Return [X, Y] of the center of cell containing provided text 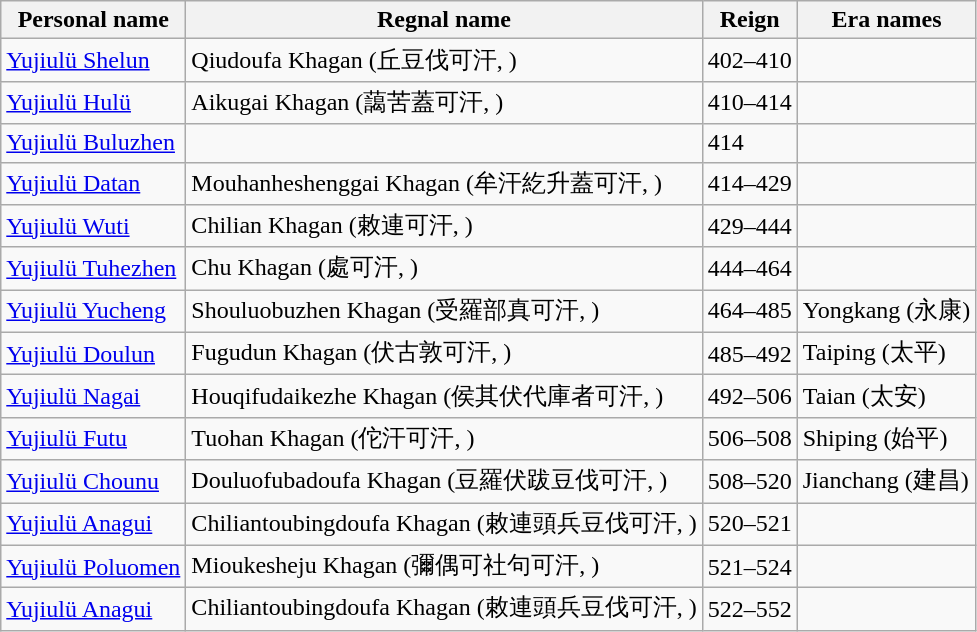
Era names [886, 20]
521–524 [750, 566]
508–520 [750, 482]
Yujiulü Doulun [94, 354]
Yujiulü Poluomen [94, 566]
Douluofubadoufa Khagan (豆羅伏跋豆伐可汗, ) [444, 482]
Tuohan Khagan (佗汗可汗, ) [444, 438]
410–414 [750, 102]
506–508 [750, 438]
Qiudoufa Khagan (丘豆伐可汗, ) [444, 60]
Regnal name [444, 20]
Taian (太安) [886, 396]
Mouhanheshenggai Khagan (牟汗紇升蓋可汗, ) [444, 184]
Chilian Khagan (敕連可汗, ) [444, 226]
Yongkang (永康) [886, 312]
Yujiulü Futu [94, 438]
Aikugai Khagan (藹苦蓋可汗, ) [444, 102]
Yujiulü Hulü [94, 102]
444–464 [750, 268]
522–552 [750, 610]
402–410 [750, 60]
Houqifudaikezhe Khagan (侯其伏代庫者可汗, ) [444, 396]
Yujiulü Tuhezhen [94, 268]
Chu Khagan (處可汗, ) [444, 268]
464–485 [750, 312]
Jianchang (建昌) [886, 482]
Yujiulü Buluzhen [94, 143]
Mioukesheju Khagan (彌偶可社句可汗, ) [444, 566]
429–444 [750, 226]
520–521 [750, 524]
485–492 [750, 354]
Yujiulü Datan [94, 184]
Yujiulü Shelun [94, 60]
Yujiulü Yucheng [94, 312]
Shiping (始平) [886, 438]
Shouluobuzhen Khagan (受羅部真可汗, ) [444, 312]
492–506 [750, 396]
Yujiulü Wuti [94, 226]
Fugudun Khagan (伏古敦可汗, ) [444, 354]
414–429 [750, 184]
414 [750, 143]
Yujiulü Nagai [94, 396]
Reign [750, 20]
Taiping (太平) [886, 354]
Personal name [94, 20]
Yujiulü Chounu [94, 482]
